Search for the cell housing the specified text and yield its [x, y] center coordinate. 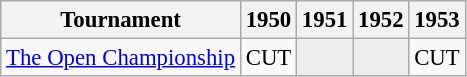
1951 [325, 20]
1950 [268, 20]
1952 [381, 20]
1953 [437, 20]
Tournament [121, 20]
The Open Championship [121, 58]
